For the text-containing cell, return its midpoint in [x, y] coordinate format. 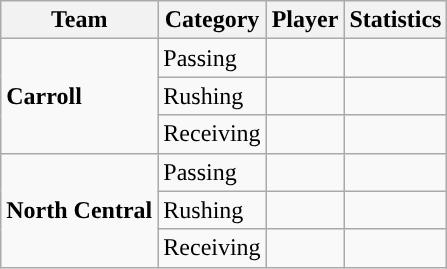
Player [305, 20]
Category [212, 20]
Team [80, 20]
North Central [80, 210]
Carroll [80, 96]
Statistics [396, 20]
